Output the [X, Y] coordinate of the center of the cell containing the given text.  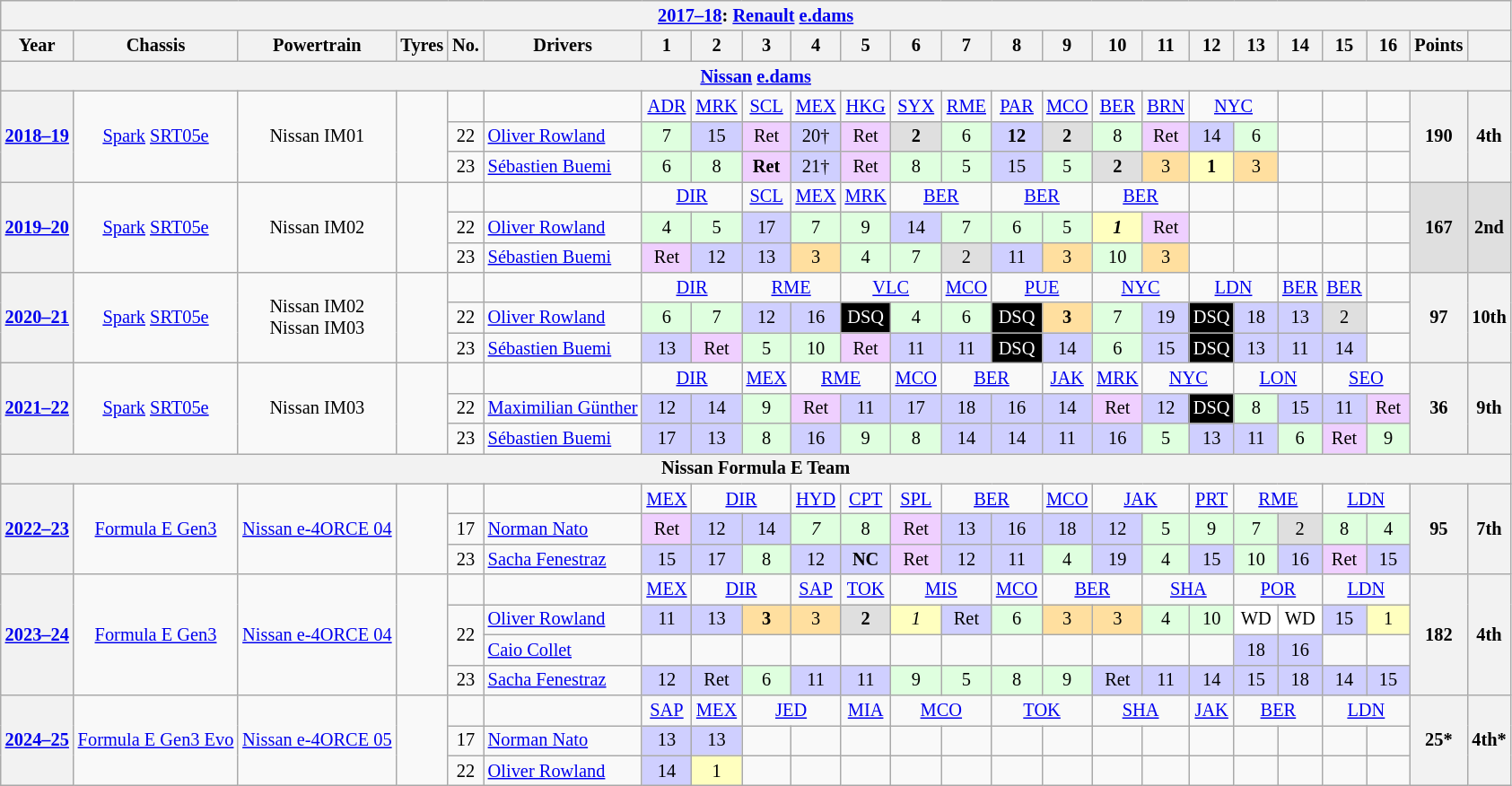
2022–23 [38, 529]
No. [466, 46]
MIA [866, 710]
Maximilian Günther [564, 408]
Nissan IM01 [317, 136]
Nissan e.dams [756, 76]
BRN [1166, 106]
JED [791, 710]
Points [1438, 46]
SYX [916, 106]
POR [1278, 589]
97 [1438, 318]
VLC [891, 287]
Chassis [156, 46]
MIS [941, 589]
2020–21 [38, 318]
CPT [866, 499]
HKG [866, 106]
2nd [1489, 226]
Tyres [422, 46]
95 [1438, 529]
ADR [666, 106]
Formula E Gen3 Evo [156, 739]
Year [38, 46]
LON [1278, 378]
Drivers [564, 46]
Caio Collet [564, 650]
HYD [817, 499]
20† [817, 136]
Nissan IM02 [317, 226]
SEO [1366, 378]
190 [1438, 136]
2019–20 [38, 226]
167 [1438, 226]
Nissan IM02Nissan IM03 [317, 318]
Powertrain [317, 46]
2017–18: Renault e.dams [756, 15]
21† [817, 167]
PUE [1042, 287]
PAR [1017, 106]
Nissan IM03 [317, 407]
PRT [1211, 499]
2021–22 [38, 407]
SPL [916, 499]
182 [1438, 635]
9th [1489, 407]
36 [1438, 407]
Nissan Formula E Team [756, 468]
10th [1489, 318]
7th [1489, 529]
2023–24 [38, 635]
4th* [1489, 739]
2024–25 [38, 739]
2018–19 [38, 136]
Nissan e-4ORCE 05 [317, 739]
NC [866, 559]
25* [1438, 739]
